Return the [x, y] coordinate for the center point of the cell that contains the specified text.  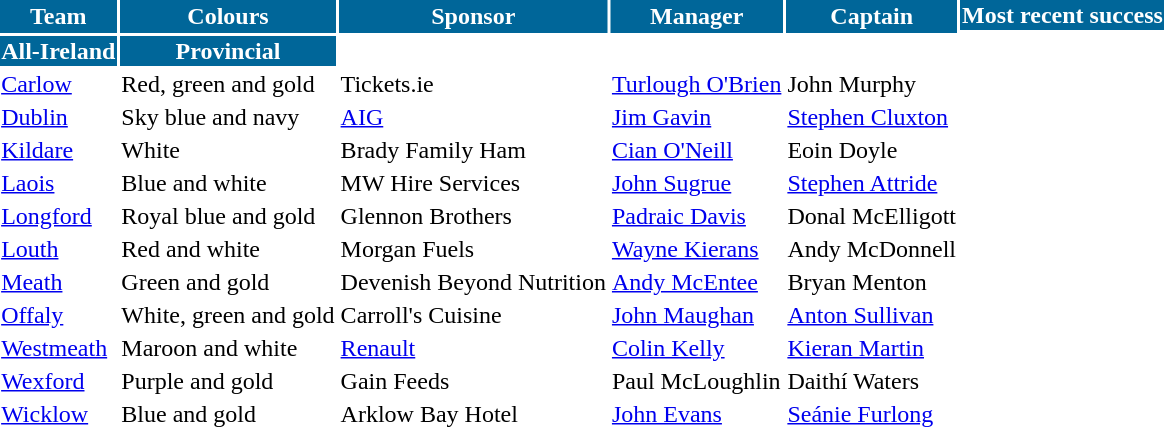
Devenish Beyond Nutrition [473, 282]
John Murphy [872, 84]
Morgan Fuels [473, 249]
Team [58, 16]
Manager [696, 16]
Westmeath [58, 348]
All-Ireland [58, 51]
Meath [58, 282]
Carroll's Cuisine [473, 315]
Captain [872, 16]
Red, green and gold [228, 84]
Eoin Doyle [872, 150]
Andy McDonnell [872, 249]
Stephen Cluxton [872, 117]
Louth [58, 249]
Bryan Menton [872, 282]
Colin Kelly [696, 348]
Jim Gavin [696, 117]
Offaly [58, 315]
Dublin [58, 117]
John Maughan [696, 315]
Royal blue and gold [228, 216]
Kieran Martin [872, 348]
Paul McLoughlin [696, 381]
Donal McElligott [872, 216]
Blue and white [228, 183]
Purple and gold [228, 381]
Andy McEntee [696, 282]
AIG [473, 117]
Red and white [228, 249]
Renault [473, 348]
Wexford [58, 381]
Sponsor [473, 16]
Tickets.ie [473, 84]
Anton Sullivan [872, 315]
Carlow [58, 84]
Laois [58, 183]
Turlough O'Brien [696, 84]
Padraic Davis [696, 216]
Maroon and white [228, 348]
Gain Feeds [473, 381]
Green and gold [228, 282]
John Sugrue [696, 183]
Daithí Waters [872, 381]
Provincial [228, 51]
Glennon Brothers [473, 216]
White [228, 150]
Sky blue and navy [228, 117]
White, green and gold [228, 315]
Longford [58, 216]
Kildare [58, 150]
Brady Family Ham [473, 150]
Stephen Attride [872, 183]
Colours [228, 16]
Cian O'Neill [696, 150]
Wayne Kierans [696, 249]
MW Hire Services [473, 183]
